Determine the [X, Y] coordinate at the center of the cell enclosing the given text.  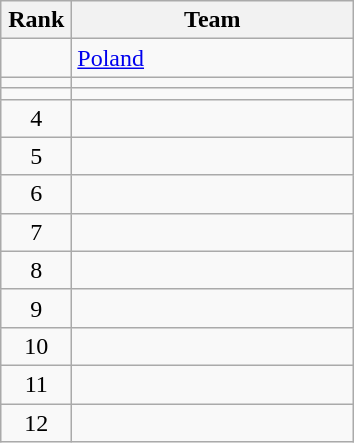
5 [36, 156]
10 [36, 346]
Poland [212, 58]
7 [36, 232]
8 [36, 270]
11 [36, 384]
Rank [36, 20]
4 [36, 118]
12 [36, 423]
9 [36, 308]
Team [212, 20]
6 [36, 194]
